Locate the cell with the specified text and output its [x, y] center coordinate. 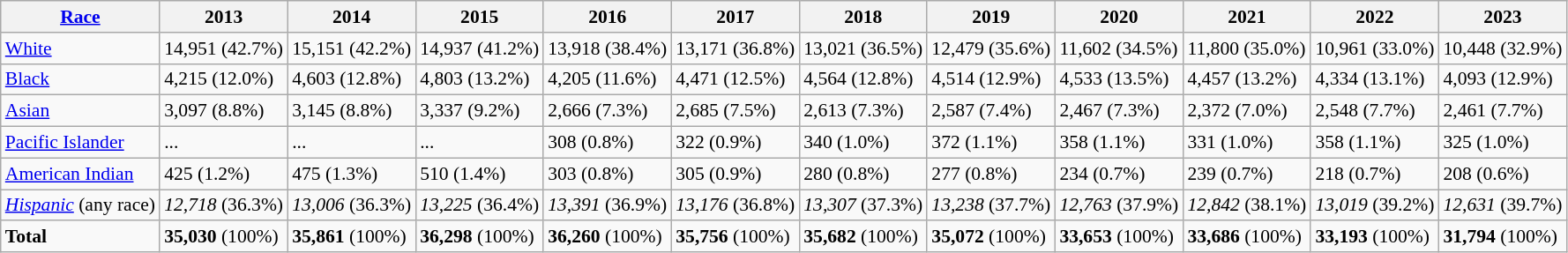
2,587 (7.4%) [991, 111]
208 (0.6%) [1503, 174]
277 (0.8%) [991, 174]
Black [80, 79]
2014 [351, 17]
13,171 (36.8%) [735, 48]
31,794 (100%) [1503, 237]
13,391 (36.9%) [607, 205]
2015 [480, 17]
2,613 (7.3%) [862, 111]
3,097 (8.8%) [224, 111]
308 (0.8%) [607, 143]
2,548 (7.7%) [1374, 111]
35,072 (100%) [991, 237]
2020 [1118, 17]
4,533 (13.5%) [1118, 79]
2022 [1374, 17]
Race [80, 17]
4,205 (11.6%) [607, 79]
36,298 (100%) [480, 237]
15,151 (42.2%) [351, 48]
12,631 (39.7%) [1503, 205]
12,842 (38.1%) [1247, 205]
2017 [735, 17]
4,803 (13.2%) [480, 79]
2021 [1247, 17]
33,686 (100%) [1247, 237]
12,479 (35.6%) [991, 48]
13,021 (36.5%) [862, 48]
4,603 (12.8%) [351, 79]
14,937 (41.2%) [480, 48]
2018 [862, 17]
4,093 (12.9%) [1503, 79]
36,260 (100%) [607, 237]
4,215 (12.0%) [224, 79]
280 (0.8%) [862, 174]
2019 [991, 17]
35,030 (100%) [224, 237]
510 (1.4%) [480, 174]
2013 [224, 17]
2,461 (7.7%) [1503, 111]
372 (1.1%) [991, 143]
13,918 (38.4%) [607, 48]
4,514 (12.9%) [991, 79]
White [80, 48]
322 (0.9%) [735, 143]
12,718 (36.3%) [224, 205]
13,006 (36.3%) [351, 205]
13,176 (36.8%) [735, 205]
Asian [80, 111]
35,682 (100%) [862, 237]
14,951 (42.7%) [224, 48]
12,763 (37.9%) [1118, 205]
10,448 (32.9%) [1503, 48]
13,225 (36.4%) [480, 205]
35,861 (100%) [351, 237]
13,307 (37.3%) [862, 205]
13,019 (39.2%) [1374, 205]
305 (0.9%) [735, 174]
331 (1.0%) [1247, 143]
340 (1.0%) [862, 143]
Total [80, 237]
4,334 (13.1%) [1374, 79]
2,467 (7.3%) [1118, 111]
2016 [607, 17]
4,457 (13.2%) [1247, 79]
303 (0.8%) [607, 174]
4,564 (12.8%) [862, 79]
234 (0.7%) [1118, 174]
Hispanic (any race) [80, 205]
3,337 (9.2%) [480, 111]
239 (0.7%) [1247, 174]
13,238 (37.7%) [991, 205]
10,961 (33.0%) [1374, 48]
4,471 (12.5%) [735, 79]
2023 [1503, 17]
33,653 (100%) [1118, 237]
218 (0.7%) [1374, 174]
11,800 (35.0%) [1247, 48]
American Indian [80, 174]
425 (1.2%) [224, 174]
2,372 (7.0%) [1247, 111]
Pacific Islander [80, 143]
2,685 (7.5%) [735, 111]
33,193 (100%) [1374, 237]
325 (1.0%) [1503, 143]
35,756 (100%) [735, 237]
2,666 (7.3%) [607, 111]
475 (1.3%) [351, 174]
3,145 (8.8%) [351, 111]
11,602 (34.5%) [1118, 48]
